Extract the [x, y] coordinate from the center of the cell holding the provided text.  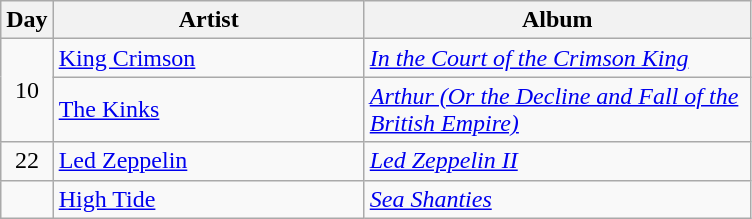
King Crimson [208, 58]
Sea Shanties [557, 199]
High Tide [208, 199]
Artist [208, 20]
Day [27, 20]
Arthur (Or the Decline and Fall of the British Empire) [557, 110]
Album [557, 20]
Led Zeppelin II [557, 161]
In the Court of the Crimson King [557, 58]
10 [27, 90]
The Kinks [208, 110]
Led Zeppelin [208, 161]
22 [27, 161]
